Find where the given text appears and provide that cell's center as (X, Y) coordinate. 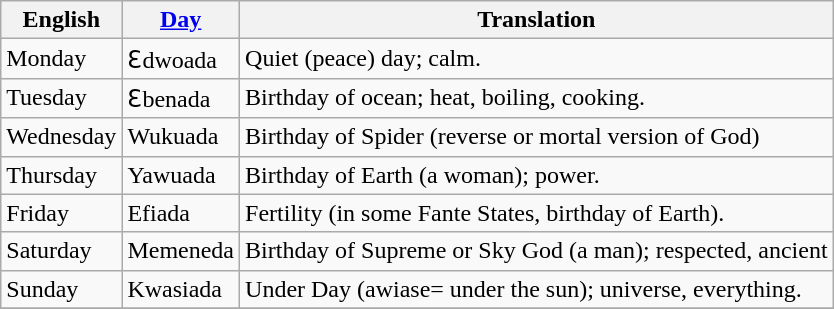
Tuesday (62, 98)
Wednesday (62, 137)
Kwasiada (181, 289)
Birthday of ocean; heat, boiling, cooking. (537, 98)
Friday (62, 213)
Wukuada (181, 137)
Translation (537, 20)
Birthday of Earth (a woman); power. (537, 175)
Birthday of Supreme or Sky God (a man); respected, ancient (537, 251)
Yawuada (181, 175)
Saturday (62, 251)
Ɛbenada (181, 98)
Ɛdwoada (181, 59)
Monday (62, 59)
Under Day (awiase= under the sun); universe, everything. (537, 289)
Fertility (in some Fante States, birthday of Earth). (537, 213)
Thursday (62, 175)
Efiada (181, 213)
Quiet (peace) day; calm. (537, 59)
Memeneda (181, 251)
Birthday of Spider (reverse or mortal version of God) (537, 137)
English (62, 20)
Sunday (62, 289)
Day (181, 20)
